Pinpoint the cell where the given text exists, returning its [X, Y] midpoint coordinate. 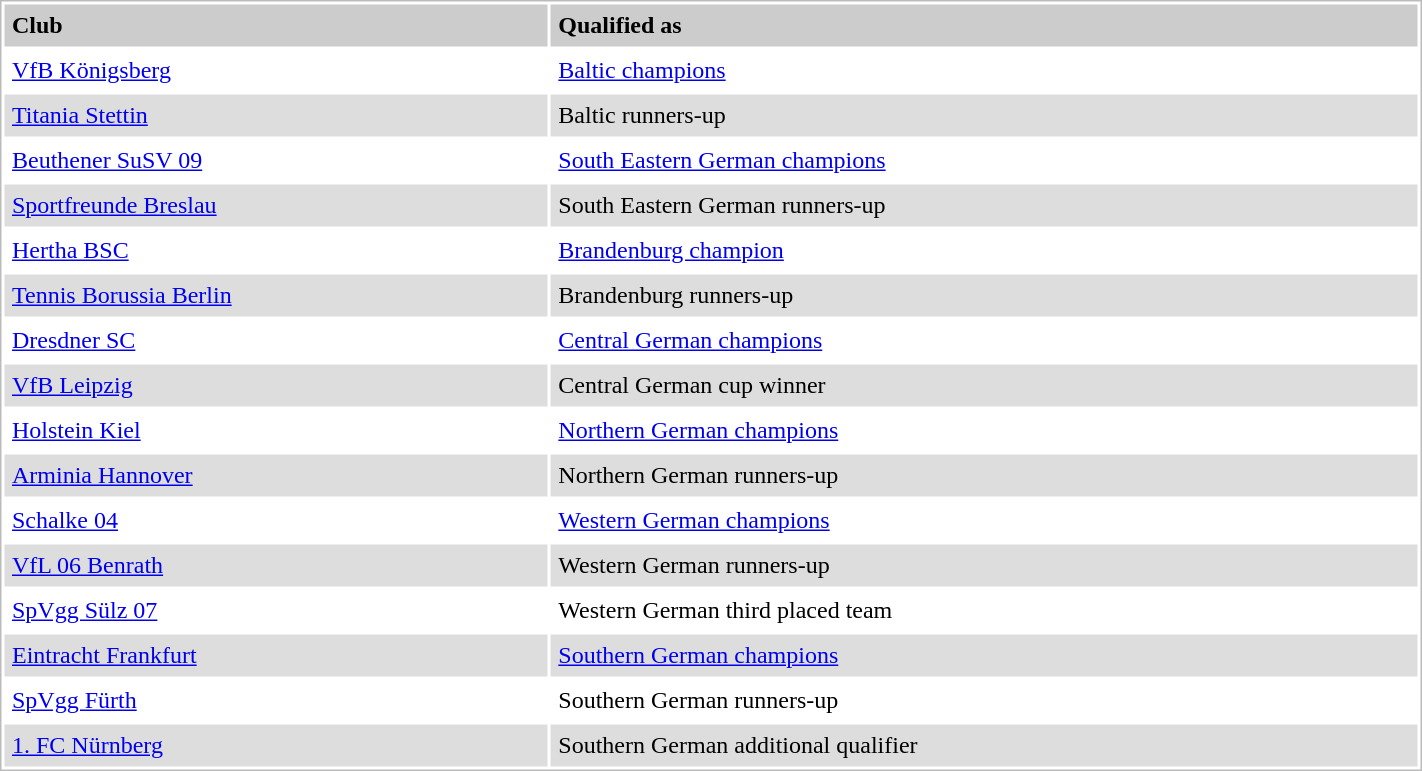
Western German third placed team [984, 611]
Eintracht Frankfurt [276, 655]
Beuthener SuSV 09 [276, 161]
Southern German champions [984, 655]
VfB Königsberg [276, 71]
1. FC Nürnberg [276, 745]
Baltic champions [984, 71]
Western German runners-up [984, 565]
SpVgg Sülz 07 [276, 611]
VfB Leipzig [276, 385]
South Eastern German runners-up [984, 205]
Southern German runners-up [984, 701]
Northern German champions [984, 431]
Northern German runners-up [984, 475]
Baltic runners-up [984, 115]
Brandenburg champion [984, 251]
VfL 06 Benrath [276, 565]
Arminia Hannover [276, 475]
Holstein Kiel [276, 431]
Titania Stettin [276, 115]
Club [276, 25]
Central German cup winner [984, 385]
Hertha BSC [276, 251]
Western German champions [984, 521]
Brandenburg runners-up [984, 295]
South Eastern German champions [984, 161]
Dresdner SC [276, 341]
SpVgg Fürth [276, 701]
Southern German additional qualifier [984, 745]
Sportfreunde Breslau [276, 205]
Central German champions [984, 341]
Tennis Borussia Berlin [276, 295]
Qualified as [984, 25]
Schalke 04 [276, 521]
